Pinpoint the cell where the given text exists, returning its [x, y] midpoint coordinate. 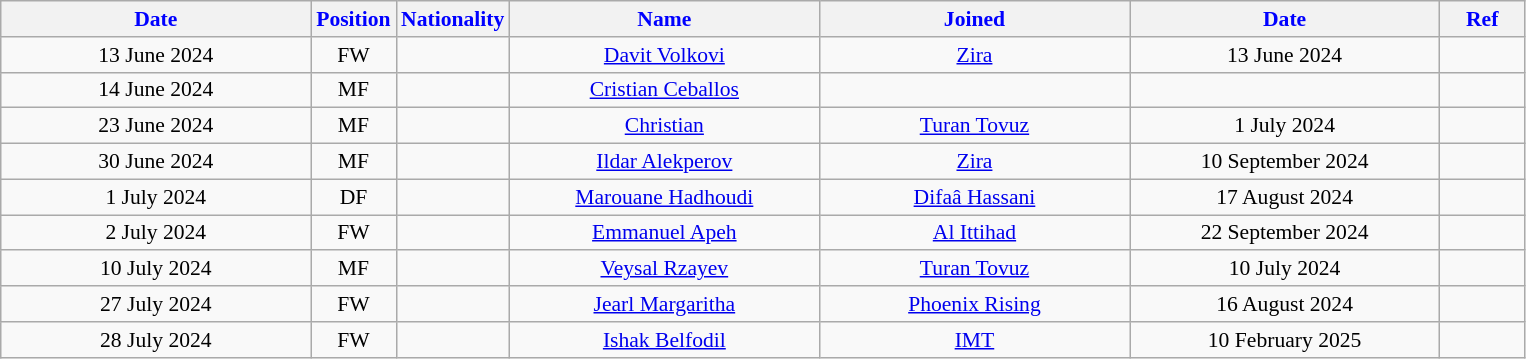
Nationality [452, 19]
14 June 2024 [156, 90]
Marouane Hadhoudi [664, 197]
Ref [1482, 19]
Davit Volkovi [664, 55]
Al Ittihad [974, 233]
IMT [974, 340]
Emmanuel Apeh [664, 233]
Difaâ Hassani [974, 197]
23 June 2024 [156, 126]
16 August 2024 [1285, 304]
Christian [664, 126]
22 September 2024 [1285, 233]
Cristian Ceballos [664, 90]
Jearl Margaritha [664, 304]
2 July 2024 [156, 233]
Veysal Rzayev [664, 269]
Joined [974, 19]
Ildar Alekperov [664, 162]
30 June 2024 [156, 162]
17 August 2024 [1285, 197]
Name [664, 19]
10 September 2024 [1285, 162]
Phoenix Rising [974, 304]
DF [354, 197]
10 February 2025 [1285, 340]
28 July 2024 [156, 340]
Ishak Belfodil [664, 340]
27 July 2024 [156, 304]
Position [354, 19]
